Return the (x, y) coordinate for the center point of the cell that contains the specified text.  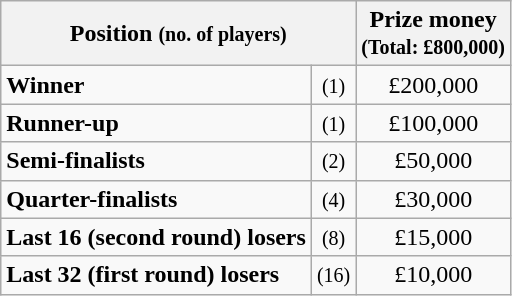
£200,000 (434, 85)
Position (no. of players) (178, 34)
Quarter-finalists (156, 199)
(2) (333, 161)
£15,000 (434, 237)
Last 16 (second round) losers (156, 237)
Last 32 (first round) losers (156, 275)
Runner-up (156, 123)
(4) (333, 199)
Winner (156, 85)
£100,000 (434, 123)
£10,000 (434, 275)
£30,000 (434, 199)
(16) (333, 275)
(8) (333, 237)
Semi-finalists (156, 161)
Prize money(Total: £800,000) (434, 34)
£50,000 (434, 161)
